Locate the cell with the specified text and output its [X, Y] center coordinate. 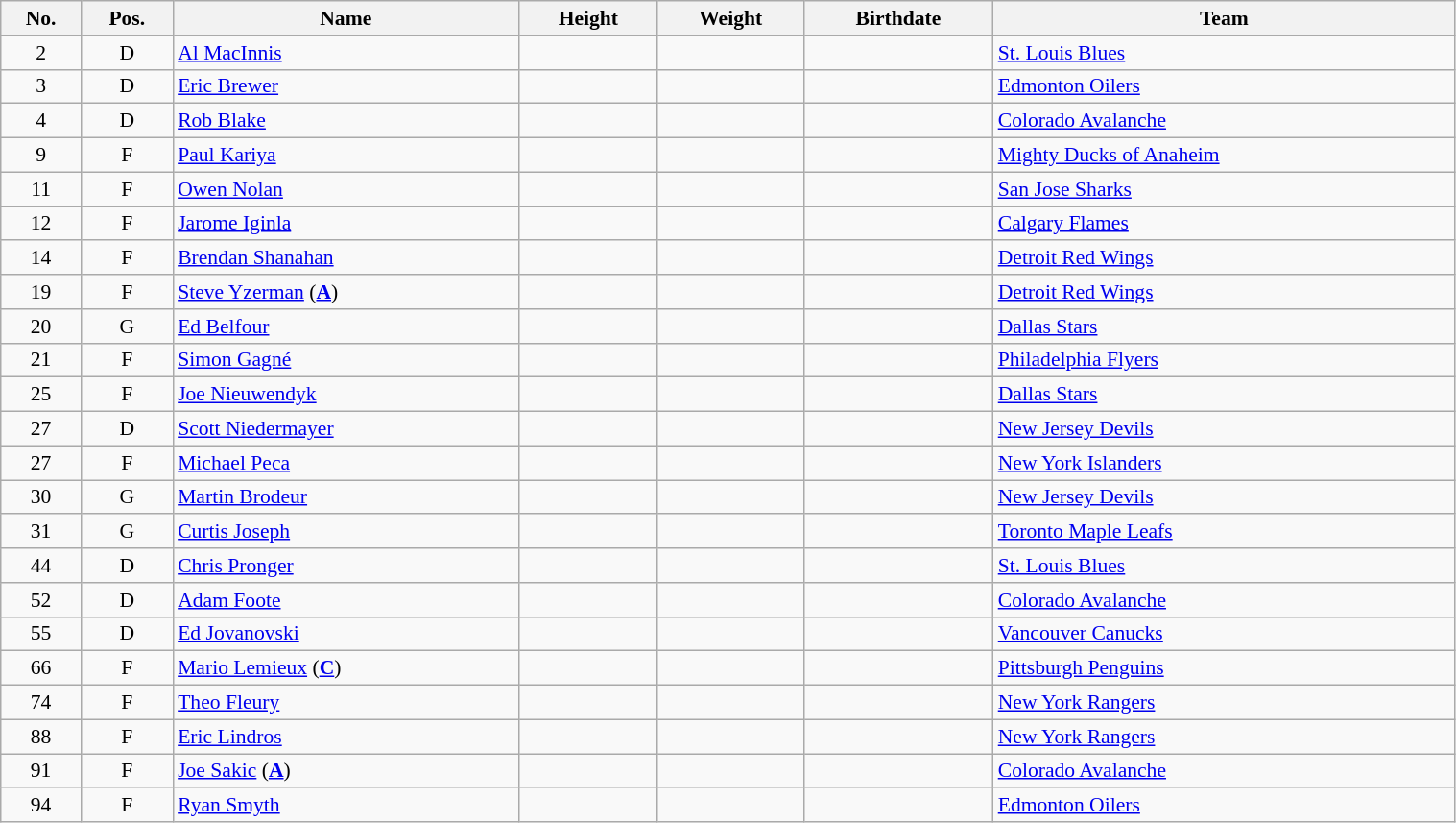
Name [346, 18]
Jarome Iginla [346, 224]
Calgary Flames [1225, 224]
Theo Fleury [346, 703]
Paul Kariya [346, 156]
Team [1225, 18]
Chris Pronger [346, 566]
San Jose Sharks [1225, 189]
44 [41, 566]
3 [41, 86]
Eric Lindros [346, 737]
Mighty Ducks of Anaheim [1225, 156]
Ed Jovanovski [346, 634]
Simon Gagné [346, 360]
Toronto Maple Leafs [1225, 532]
74 [41, 703]
Pos. [127, 18]
Birthdate [898, 18]
Al MacInnis [346, 53]
Michael Peca [346, 463]
Joe Nieuwendyk [346, 395]
20 [41, 327]
52 [41, 600]
Martin Brodeur [346, 497]
Adam Foote [346, 600]
Scott Niedermayer [346, 429]
Steve Yzerman (A) [346, 292]
88 [41, 737]
No. [41, 18]
14 [41, 258]
Mario Lemieux (C) [346, 668]
9 [41, 156]
66 [41, 668]
25 [41, 395]
Owen Nolan [346, 189]
Weight [730, 18]
New York Islanders [1225, 463]
Vancouver Canucks [1225, 634]
Curtis Joseph [346, 532]
Joe Sakic (A) [346, 771]
Brendan Shanahan [346, 258]
31 [41, 532]
21 [41, 360]
2 [41, 53]
30 [41, 497]
4 [41, 121]
Ed Belfour [346, 327]
12 [41, 224]
Height [587, 18]
55 [41, 634]
Eric Brewer [346, 86]
11 [41, 189]
91 [41, 771]
Philadelphia Flyers [1225, 360]
Rob Blake [346, 121]
Pittsburgh Penguins [1225, 668]
19 [41, 292]
Ryan Smyth [346, 806]
94 [41, 806]
